For the text-containing cell, return its midpoint in [X, Y] coordinate format. 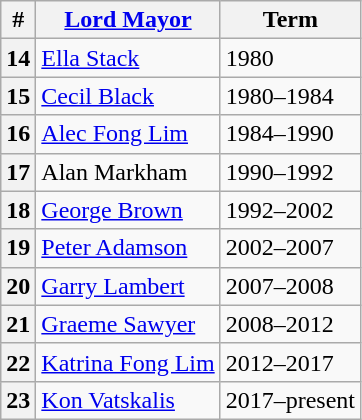
19 [18, 248]
15 [18, 96]
1992–2002 [290, 210]
Ella Stack [128, 58]
# [18, 20]
2008–2012 [290, 324]
16 [18, 134]
20 [18, 286]
17 [18, 172]
21 [18, 324]
23 [18, 400]
George Brown [128, 210]
1980 [290, 58]
18 [18, 210]
Lord Mayor [128, 20]
Garry Lambert [128, 286]
Peter Adamson [128, 248]
Cecil Black [128, 96]
Katrina Fong Lim [128, 362]
2017–present [290, 400]
Alan Markham [128, 172]
Kon Vatskalis [128, 400]
Alec Fong Lim [128, 134]
2007–2008 [290, 286]
Graeme Sawyer [128, 324]
2012–2017 [290, 362]
2002–2007 [290, 248]
Term [290, 20]
1980–1984 [290, 96]
1984–1990 [290, 134]
14 [18, 58]
1990–1992 [290, 172]
22 [18, 362]
